Return [X, Y] of the center of cell containing provided text 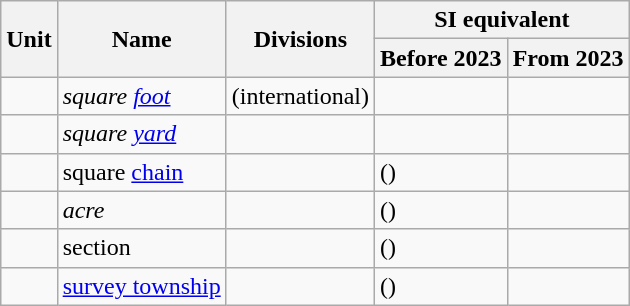
Before 2023 [442, 58]
square chain [142, 172]
acre [142, 210]
Divisions [300, 39]
SI equivalent [502, 20]
section [142, 248]
square foot [142, 96]
Name [142, 39]
(international) [300, 96]
From 2023 [568, 58]
square yard [142, 134]
survey township [142, 286]
Unit [29, 39]
